Locate the cell with the specified text and output its [x, y] center coordinate. 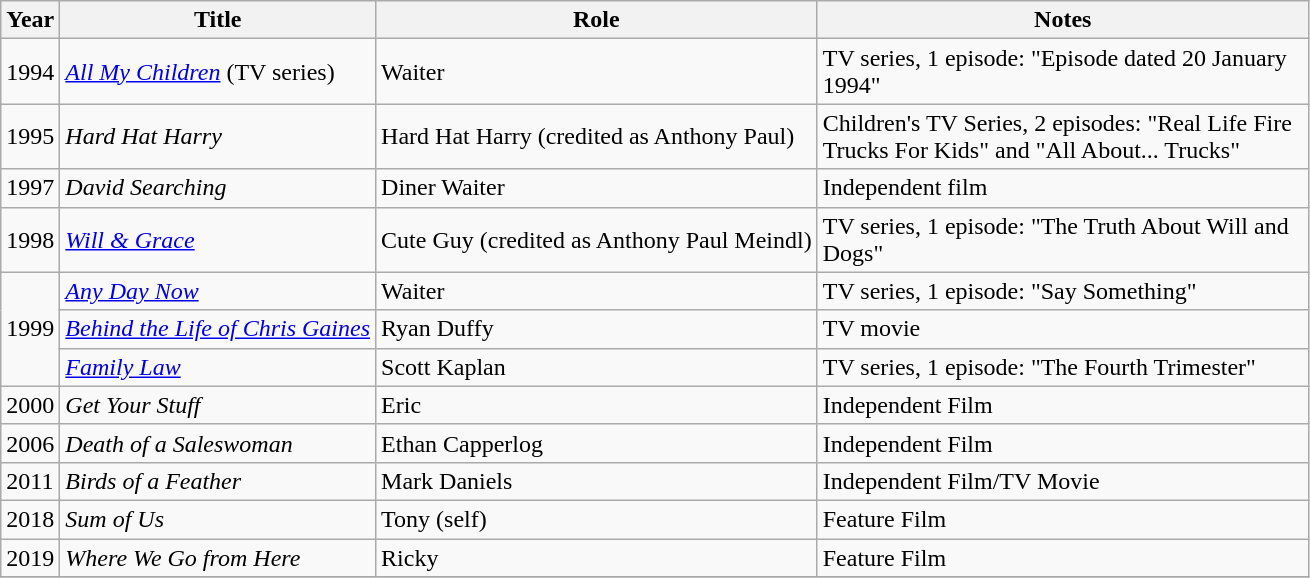
Ethan Capperlog [597, 443]
1997 [30, 188]
Cute Guy (credited as Anthony Paul Meindl) [597, 240]
Will & Grace [218, 240]
TV series, 1 episode: "The Fourth Trimester" [1062, 367]
2006 [30, 443]
Notes [1062, 20]
Eric [597, 405]
Mark Daniels [597, 481]
1999 [30, 329]
2011 [30, 481]
Death of a Saleswoman [218, 443]
1995 [30, 136]
TV series, 1 episode: "The Truth About Will and Dogs" [1062, 240]
Diner Waiter [597, 188]
Year [30, 20]
Children's TV Series, 2 episodes: "Real Life Fire Trucks For Kids" and "All About... Trucks" [1062, 136]
Hard Hat Harry (credited as Anthony Paul) [597, 136]
David Searching [218, 188]
Birds of a Feather [218, 481]
Any Day Now [218, 291]
1994 [30, 72]
Tony (self) [597, 519]
Family Law [218, 367]
Where We Go from Here [218, 557]
TV series, 1 episode: "Say Something" [1062, 291]
Ryan Duffy [597, 329]
Title [218, 20]
All My Children (TV series) [218, 72]
Ricky [597, 557]
Independent film [1062, 188]
1998 [30, 240]
TV movie [1062, 329]
Independent Film/TV Movie [1062, 481]
2000 [30, 405]
Behind the Life of Chris Gaines [218, 329]
Sum of Us [218, 519]
Get Your Stuff [218, 405]
Hard Hat Harry [218, 136]
Scott Kaplan [597, 367]
Role [597, 20]
2019 [30, 557]
2018 [30, 519]
TV series, 1 episode: "Episode dated 20 January 1994" [1062, 72]
